Capture the cell that displays the provided text and extract its [X, Y] central coordinate. 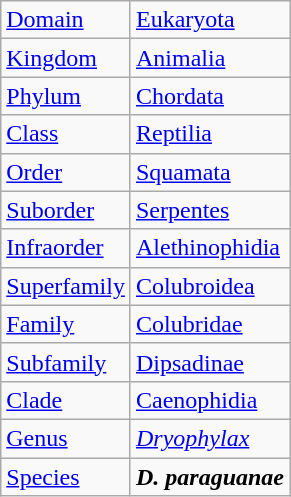
Clade [66, 400]
Dryophylax [210, 438]
Infraorder [66, 248]
Class [66, 134]
Order [66, 172]
Species [66, 477]
Chordata [210, 96]
D. paraguanae [210, 477]
Dipsadinae [210, 362]
Family [66, 324]
Alethinophidia [210, 248]
Caenophidia [210, 400]
Superfamily [66, 286]
Serpentes [210, 210]
Phylum [66, 96]
Reptilia [210, 134]
Squamata [210, 172]
Suborder [66, 210]
Domain [66, 20]
Eukaryota [210, 20]
Kingdom [66, 58]
Subfamily [66, 362]
Colubridae [210, 324]
Animalia [210, 58]
Genus [66, 438]
Colubroidea [210, 286]
